Identify which cell holds the provided text, then report its [x, y] central coordinate. 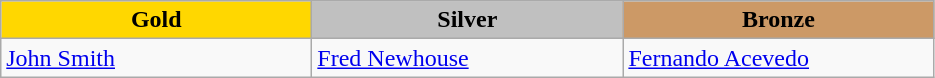
Fernando Acevedo [778, 58]
Gold [156, 20]
John Smith [156, 58]
Fred Newhouse [468, 58]
Bronze [778, 20]
Silver [468, 20]
